Pinpoint the cell where the given text exists, returning its [X, Y] midpoint coordinate. 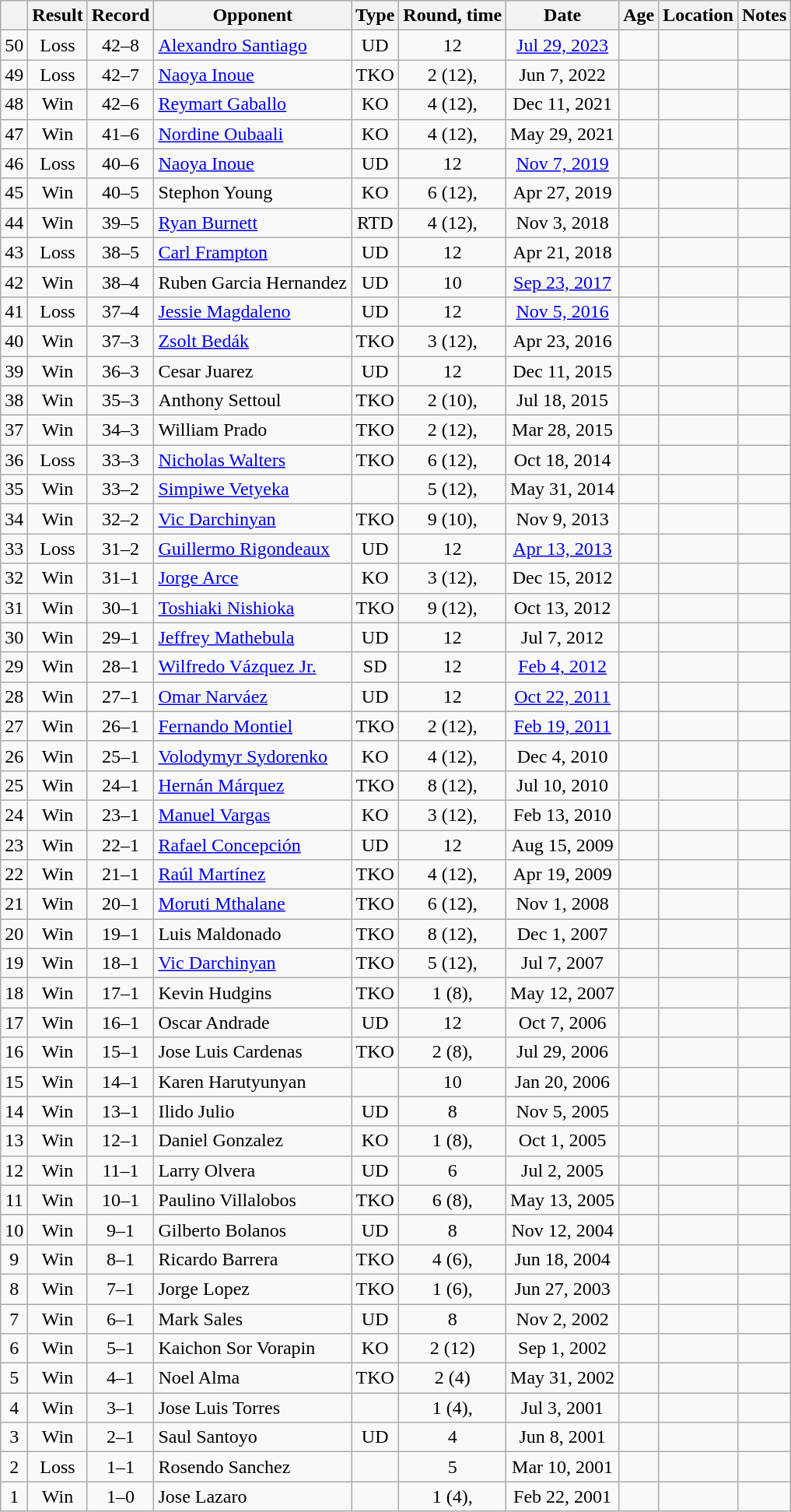
Ricardo Barrera [253, 1259]
49 [14, 75]
42 [14, 282]
May 31, 2014 [563, 489]
Rafael Concepción [253, 844]
Jul 7, 2012 [563, 637]
43 [14, 252]
19 [14, 963]
9 (10), [453, 519]
Jul 7, 2007 [563, 963]
Toshiaki Nishioka [253, 608]
36–3 [121, 371]
Luis Maldonado [253, 934]
Jul 29, 2023 [563, 45]
28–1 [121, 667]
8–1 [121, 1259]
Omar Narváez [253, 696]
Raúl Martínez [253, 875]
Zsolt Bedák [253, 341]
42–7 [121, 75]
Oct 22, 2011 [563, 696]
30 [14, 637]
Stephon Young [253, 193]
2 [14, 1467]
2 (12) [453, 1349]
Saul Santoyo [253, 1437]
6–1 [121, 1319]
46 [14, 163]
15–1 [121, 1052]
13–1 [121, 1111]
Kaichon Sor Vorapin [253, 1349]
Oscar Andrade [253, 1023]
35–3 [121, 401]
Sep 1, 2002 [563, 1349]
30–1 [121, 608]
33–2 [121, 489]
22–1 [121, 844]
40 [14, 341]
Nordine Oubaali [253, 134]
29 [14, 667]
45 [14, 193]
Age [639, 16]
Oct 13, 2012 [563, 608]
Feb 19, 2011 [563, 726]
38–4 [121, 282]
1–0 [121, 1496]
34 [14, 519]
48 [14, 104]
Dec 11, 2021 [563, 104]
39 [14, 371]
41–6 [121, 134]
37 [14, 430]
34–3 [121, 430]
11 [14, 1200]
19–1 [121, 934]
Jeffrey Mathebula [253, 637]
35 [14, 489]
42–6 [121, 104]
41 [14, 311]
2 (10), [453, 401]
May 29, 2021 [563, 134]
Anthony Settoul [253, 401]
36 [14, 460]
SD [375, 667]
Hernán Márquez [253, 785]
2–1 [121, 1437]
32 [14, 578]
38–5 [121, 252]
May 13, 2005 [563, 1200]
Ryan Burnett [253, 223]
40–5 [121, 193]
Jose Lazaro [253, 1496]
28 [14, 696]
Carl Frampton [253, 252]
4 (6), [453, 1259]
Mar 10, 2001 [563, 1467]
26–1 [121, 726]
Dec 4, 2010 [563, 756]
25 [14, 785]
Jorge Arce [253, 578]
Feb 13, 2010 [563, 815]
May 12, 2007 [563, 993]
11–1 [121, 1170]
21–1 [121, 875]
Record [121, 16]
12–1 [121, 1141]
13 [14, 1141]
Date [563, 16]
23–1 [121, 815]
5–1 [121, 1349]
25–1 [121, 756]
Guillermo Rigondeaux [253, 549]
27 [14, 726]
Nov 9, 2013 [563, 519]
Aug 15, 2009 [563, 844]
May 31, 2002 [563, 1378]
Paulino Villalobos [253, 1200]
39–5 [121, 223]
20 [14, 934]
23 [14, 844]
Opponent [253, 16]
Dec 15, 2012 [563, 578]
Apr 23, 2016 [563, 341]
37–4 [121, 311]
Alexandro Santiago [253, 45]
Notes [764, 16]
Feb 4, 2012 [563, 667]
18–1 [121, 963]
Wilfredo Vázquez Jr. [253, 667]
Volodymyr Sydorenko [253, 756]
31–1 [121, 578]
14 [14, 1111]
Jun 8, 2001 [563, 1437]
Dec 11, 2015 [563, 371]
4–1 [121, 1378]
Jun 18, 2004 [563, 1259]
Ruben Garcia Hernandez [253, 282]
Daniel Gonzalez [253, 1141]
9–1 [121, 1230]
Sep 23, 2017 [563, 282]
14–1 [121, 1082]
Fernando Montiel [253, 726]
Karen Harutyunyan [253, 1082]
Oct 18, 2014 [563, 460]
7 [14, 1319]
15 [14, 1082]
Jul 18, 2015 [563, 401]
Feb 22, 2001 [563, 1496]
Ilido Julio [253, 1111]
22 [14, 875]
1 [14, 1496]
Kevin Hudgins [253, 993]
Oct 7, 2006 [563, 1023]
Mar 28, 2015 [563, 430]
Nov 5, 2016 [563, 311]
24–1 [121, 785]
9 [14, 1259]
Nov 7, 2019 [563, 163]
27–1 [121, 696]
Type [375, 16]
Rosendo Sanchez [253, 1467]
Dec 1, 2007 [563, 934]
Nov 12, 2004 [563, 1230]
10–1 [121, 1200]
50 [14, 45]
20–1 [121, 904]
Larry Olvera [253, 1170]
Nicholas Walters [253, 460]
Nov 1, 2008 [563, 904]
Jul 10, 2010 [563, 785]
Noel Alma [253, 1378]
RTD [375, 223]
Jose Luis Torres [253, 1408]
31–2 [121, 549]
32–2 [121, 519]
3 [14, 1437]
Jul 2, 2005 [563, 1170]
Cesar Juarez [253, 371]
Location [698, 16]
2 (8), [453, 1052]
Nov 3, 2018 [563, 223]
6 (8), [453, 1200]
Mark Sales [253, 1319]
1 (6), [453, 1289]
Jose Luis Cardenas [253, 1052]
Jun 7, 2022 [563, 75]
Apr 19, 2009 [563, 875]
33–3 [121, 460]
31 [14, 608]
42–8 [121, 45]
40–6 [121, 163]
Jorge Lopez [253, 1289]
16–1 [121, 1023]
33 [14, 549]
Jul 29, 2006 [563, 1052]
18 [14, 993]
Moruti Mthalane [253, 904]
Oct 1, 2005 [563, 1141]
17 [14, 1023]
Nov 2, 2002 [563, 1319]
Round, time [453, 16]
16 [14, 1052]
Apr 27, 2019 [563, 193]
Jun 27, 2003 [563, 1289]
William Prado [253, 430]
24 [14, 815]
37–3 [121, 341]
Reymart Gaballo [253, 104]
21 [14, 904]
Jul 3, 2001 [563, 1408]
9 (12), [453, 608]
47 [14, 134]
Apr 13, 2013 [563, 549]
38 [14, 401]
Apr 21, 2018 [563, 252]
3–1 [121, 1408]
17–1 [121, 993]
Gilberto Bolanos [253, 1230]
7–1 [121, 1289]
44 [14, 223]
26 [14, 756]
Jan 20, 2006 [563, 1082]
Manuel Vargas [253, 815]
Simpiwe Vetyeka [253, 489]
29–1 [121, 637]
Jessie Magdaleno [253, 311]
2 (4) [453, 1378]
Nov 5, 2005 [563, 1111]
1–1 [121, 1467]
Result [58, 16]
